Return the (X, Y) coordinate for the center point of the cell that contains the specified text.  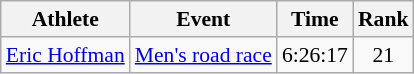
Time (315, 19)
Rank (384, 19)
Event (204, 19)
6:26:17 (315, 55)
Eric Hoffman (66, 55)
Men's road race (204, 55)
21 (384, 55)
Athlete (66, 19)
